For the text-containing cell, return its midpoint in [x, y] coordinate format. 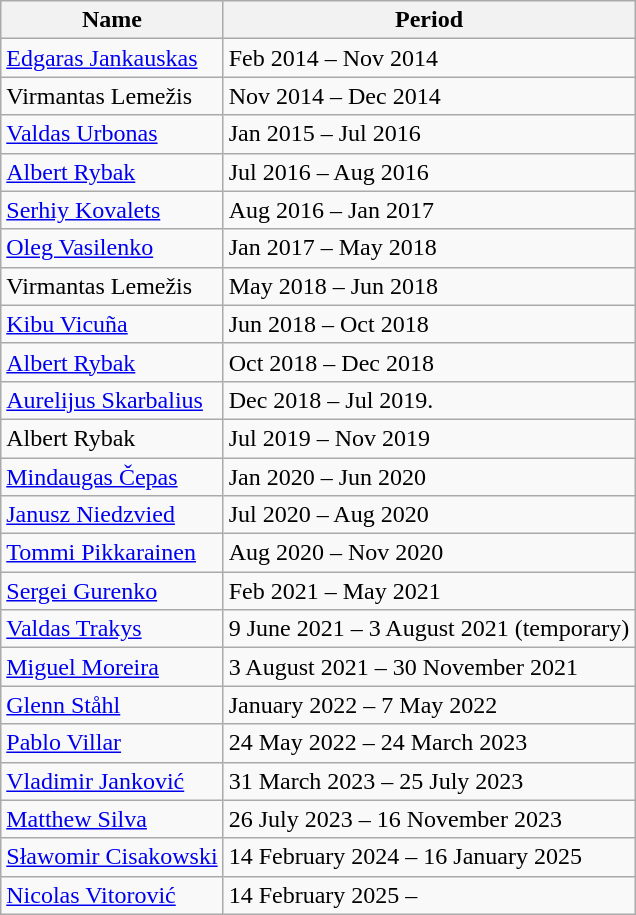
Nicolas Vitorović [112, 895]
Serhiy Kovalets [112, 210]
Aug 2016 – Jan 2017 [429, 210]
Dec 2018 – Jul 2019. [429, 400]
Valdas Urbonas [112, 134]
Name [112, 20]
Glenn Ståhl [112, 705]
Jan 2020 – Jun 2020 [429, 477]
Tommi Pikkarainen [112, 553]
Miguel Moreira [112, 667]
24 May 2022 – 24 March 2023 [429, 743]
Jul 2016 – Aug 2016 [429, 172]
31 March 2023 – 25 July 2023 [429, 781]
Matthew Silva [112, 819]
Jul 2019 – Nov 2019 [429, 438]
Valdas Trakys [112, 629]
Jul 2020 – Aug 2020 [429, 515]
Mindaugas Čepas [112, 477]
Oct 2018 – Dec 2018 [429, 362]
14 February 2024 – 16 January 2025 [429, 857]
Nov 2014 – Dec 2014 [429, 96]
Edgaras Jankauskas [112, 58]
26 July 2023 – 16 November 2023 [429, 819]
3 August 2021 – 30 November 2021 [429, 667]
Aurelijus Skarbalius [112, 400]
Sergei Gurenko [112, 591]
Oleg Vasilenko [112, 248]
14 February 2025 – [429, 895]
January 2022 – 7 May 2022 [429, 705]
Feb 2021 – May 2021 [429, 591]
Janusz Niedzvied [112, 515]
Jun 2018 – Oct 2018 [429, 324]
Pablo Villar [112, 743]
Feb 2014 – Nov 2014 [429, 58]
Vladimir Janković [112, 781]
May 2018 – Jun 2018 [429, 286]
Jan 2017 – May 2018 [429, 248]
Jan 2015 – Jul 2016 [429, 134]
9 June 2021 – 3 August 2021 (temporary) [429, 629]
Kibu Vicuña [112, 324]
Aug 2020 – Nov 2020 [429, 553]
Sławomir Cisakowski [112, 857]
Period [429, 20]
